Determine the [X, Y] coordinate at the center of the cell enclosing the given text.  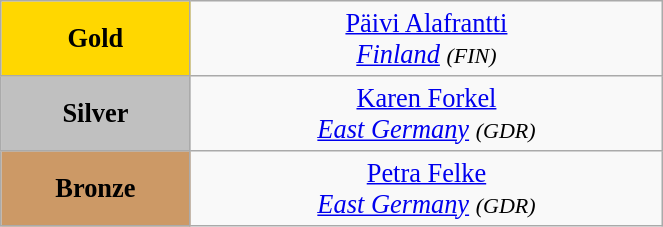
Päivi AlafranttiFinland (FIN) [426, 38]
Petra FelkeEast Germany (GDR) [426, 188]
Silver [96, 112]
Gold [96, 38]
Bronze [96, 188]
Karen ForkelEast Germany (GDR) [426, 112]
